Capture the cell that displays the provided text and extract its (x, y) central coordinate. 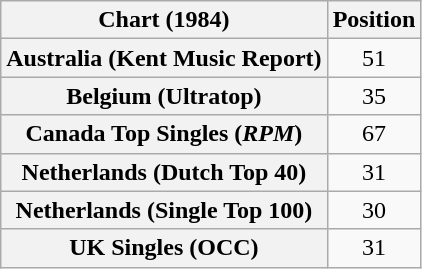
Position (374, 20)
Netherlands (Single Top 100) (164, 210)
Belgium (Ultratop) (164, 96)
Netherlands (Dutch Top 40) (164, 172)
Australia (Kent Music Report) (164, 58)
35 (374, 96)
UK Singles (OCC) (164, 248)
Canada Top Singles (RPM) (164, 134)
30 (374, 210)
Chart (1984) (164, 20)
51 (374, 58)
67 (374, 134)
